Return [x, y] of the center of cell containing provided text 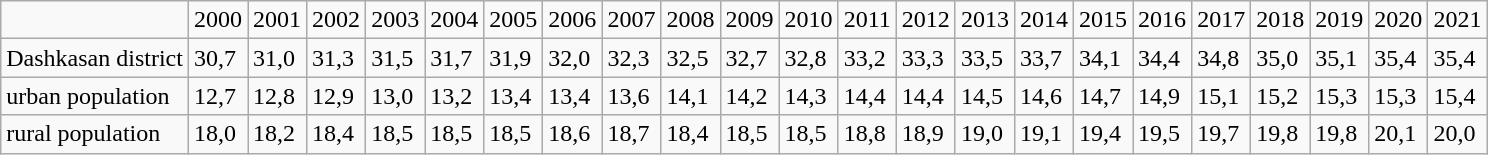
2017 [1222, 20]
12,8 [278, 96]
14,7 [1102, 96]
15,4 [1458, 96]
31,0 [278, 58]
15,2 [1280, 96]
14,2 [750, 96]
2012 [926, 20]
19,5 [1162, 134]
2014 [1044, 20]
2007 [632, 20]
2016 [1162, 20]
2006 [572, 20]
30,7 [218, 58]
18,7 [632, 134]
19,4 [1102, 134]
20,1 [1398, 134]
20,0 [1458, 134]
14,6 [1044, 96]
13,6 [632, 96]
19,1 [1044, 134]
35,0 [1280, 58]
35,1 [1340, 58]
18,6 [572, 134]
31,9 [514, 58]
13,0 [396, 96]
2019 [1340, 20]
33,2 [867, 58]
2013 [984, 20]
2010 [808, 20]
2015 [1102, 20]
2001 [278, 20]
32,8 [808, 58]
2011 [867, 20]
31,7 [454, 58]
2018 [1280, 20]
2004 [454, 20]
13,2 [454, 96]
33,3 [926, 58]
34,4 [1162, 58]
14,1 [690, 96]
32,5 [690, 58]
2002 [336, 20]
urban population [95, 96]
14,5 [984, 96]
2005 [514, 20]
18,9 [926, 134]
12,9 [336, 96]
32,7 [750, 58]
2003 [396, 20]
14,3 [808, 96]
19,7 [1222, 134]
31,5 [396, 58]
33,5 [984, 58]
34,8 [1222, 58]
18,0 [218, 134]
33,7 [1044, 58]
19,0 [984, 134]
2021 [1458, 20]
2008 [690, 20]
34,1 [1102, 58]
31,3 [336, 58]
2020 [1398, 20]
15,1 [1222, 96]
12,7 [218, 96]
2000 [218, 20]
Dashkasan district [95, 58]
32,0 [572, 58]
32,3 [632, 58]
18,2 [278, 134]
rural population [95, 134]
14,9 [1162, 96]
18,8 [867, 134]
2009 [750, 20]
